Return [X, Y] of the center of cell containing provided text 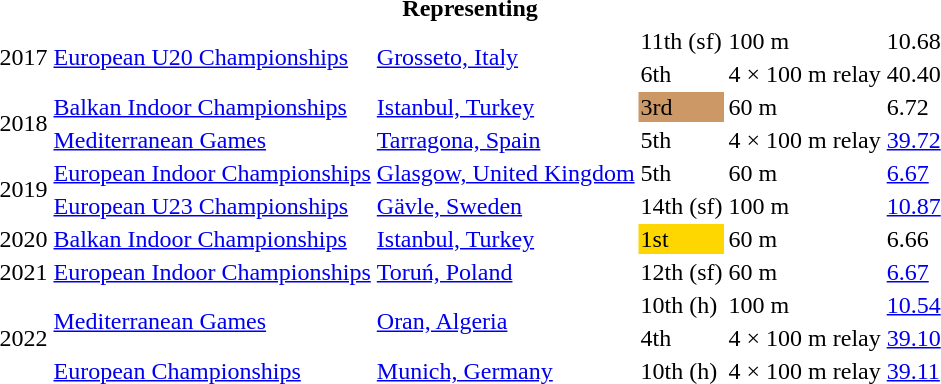
Grosseto, Italy [506, 58]
European U23 Championships [212, 206]
Glasgow, United Kingdom [506, 173]
European U20 Championships [212, 58]
3rd [682, 107]
6th [682, 74]
4th [682, 338]
Gävle, Sweden [506, 206]
14th (sf) [682, 206]
Oran, Algeria [506, 322]
1st [682, 239]
Tarragona, Spain [506, 140]
11th (sf) [682, 41]
10th (h) [682, 305]
12th (sf) [682, 272]
Toruń, Poland [506, 272]
